From the cell containing the given text, extract its center point as (x, y) coordinate. 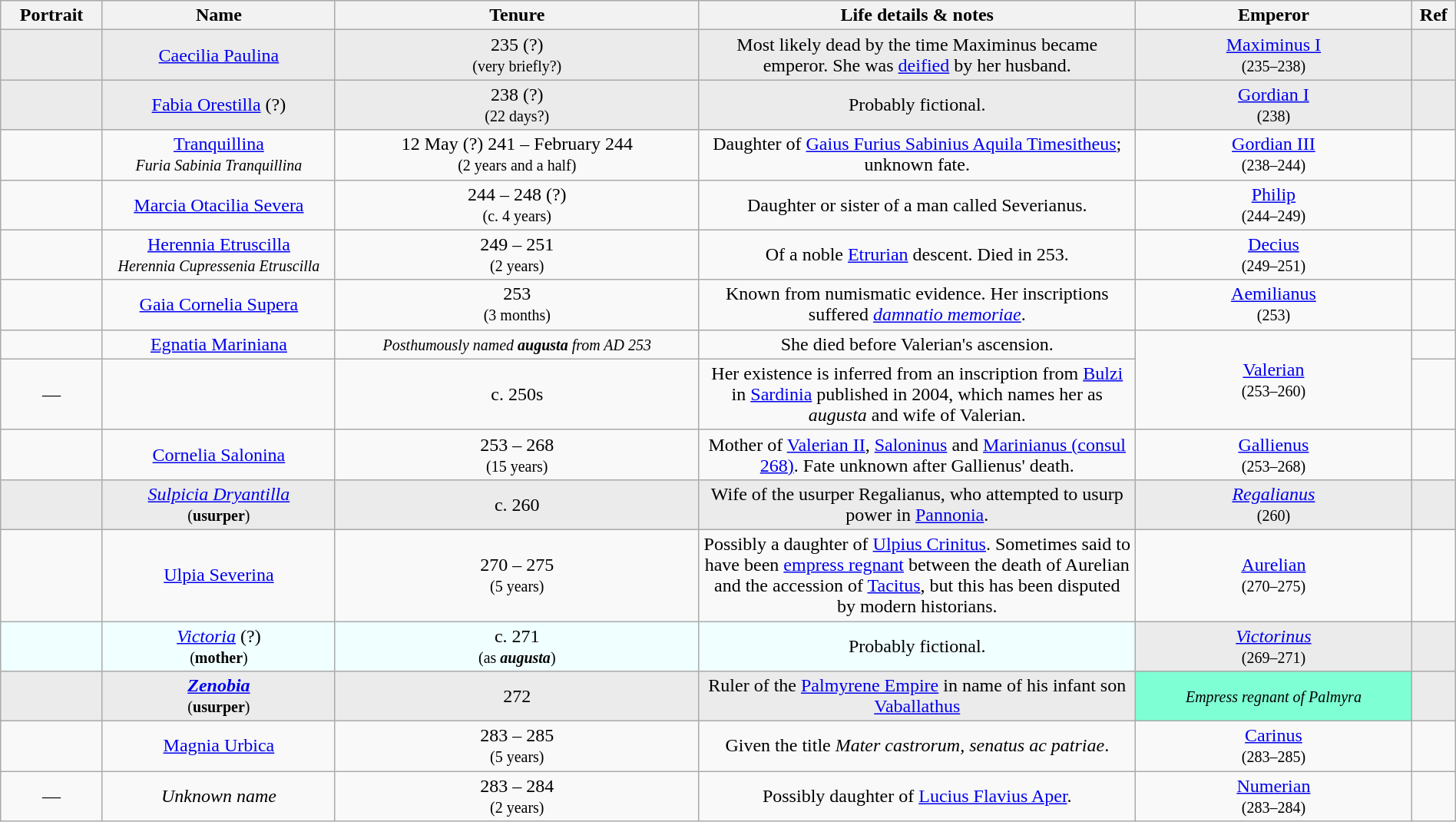
253 – 268(15 years) (517, 455)
Gordian I(238) (1273, 104)
235 (?)(very briefly?) (517, 55)
283 – 284(2 years) (517, 796)
Aemilianus(253) (1273, 304)
Emperor (1273, 15)
12 May (?) 241 – February 244(2 years and a half) (517, 155)
Carinus(283–285) (1273, 747)
Zenobia(usurper) (218, 696)
Aurelian(270–275) (1273, 575)
Egnatia Mariniana (218, 344)
Valerian(253–260) (1273, 380)
Gallienus(253–268) (1273, 455)
283 – 285(5 years) (517, 747)
She died before Valerian's ascension. (917, 344)
c. 271(as augusta) (517, 645)
253(3 months) (517, 304)
Gaia Cornelia Supera (218, 304)
Ref (1433, 15)
Victoria (?)(mother) (218, 645)
Of a noble Etrurian descent. Died in 253. (917, 255)
Ruler of the Palmyrene Empire in name of his infant son Vaballathus (917, 696)
Wife of the usurper Regalianus, who attempted to usurp power in Pannonia. (917, 504)
Name (218, 15)
Given the title Mater castrorum, senatus ac patriae. (917, 747)
Life details & notes (917, 15)
TranquillinaFuria Sabinia Tranquillina (218, 155)
Known from numismatic evidence. Her inscriptions suffered damnatio memoriae. (917, 304)
Posthumously named augusta from AD 253 (517, 344)
244 – 248 (?)(c. 4 years) (517, 204)
Gordian III(238–244) (1273, 155)
270 – 275(5 years) (517, 575)
Most likely dead by the time Maximinus became emperor. She was deified by her husband. (917, 55)
Sulpicia Dryantilla(usurper) (218, 504)
Caecilia Paulina (218, 55)
Possibly daughter of Lucius Flavius Aper. (917, 796)
Philip(244–249) (1273, 204)
Cornelia Salonina (218, 455)
272 (517, 696)
Unknown name (218, 796)
Her existence is inferred from an inscription from Bulzi in Sardinia published in 2004, which names her as augusta and wife of Valerian. (917, 394)
Tenure (517, 15)
Magnia Urbica (218, 747)
Daughter or sister of a man called Severianus. (917, 204)
Victorinus(269–271) (1273, 645)
Mother of Valerian II, Saloninus and Marinianus (consul 268). Fate unknown after Gallienus' death. (917, 455)
Herennia EtruscillaHerennia Cupressenia Etruscilla (218, 255)
Marcia Otacilia Severa (218, 204)
Numerian(283–284) (1273, 796)
Fabia Orestilla (?) (218, 104)
Empress regnant of Palmyra (1273, 696)
Regalianus(260) (1273, 504)
Maximinus I(235–238) (1273, 55)
Ulpia Severina (218, 575)
Daughter of Gaius Furius Sabinius Aquila Timesitheus; unknown fate. (917, 155)
c. 250s (517, 394)
Portrait (52, 15)
Decius(249–251) (1273, 255)
c. 260 (517, 504)
238 (?)(22 days?) (517, 104)
249 – 251(2 years) (517, 255)
